Capture the cell that displays the provided text and extract its [X, Y] central coordinate. 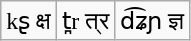
d͡ʑɲ ज्ञ [153, 21]
t̪r त्र [86, 21]
kʂ क्ष [29, 21]
